Return (X, Y) of the center of cell containing provided text 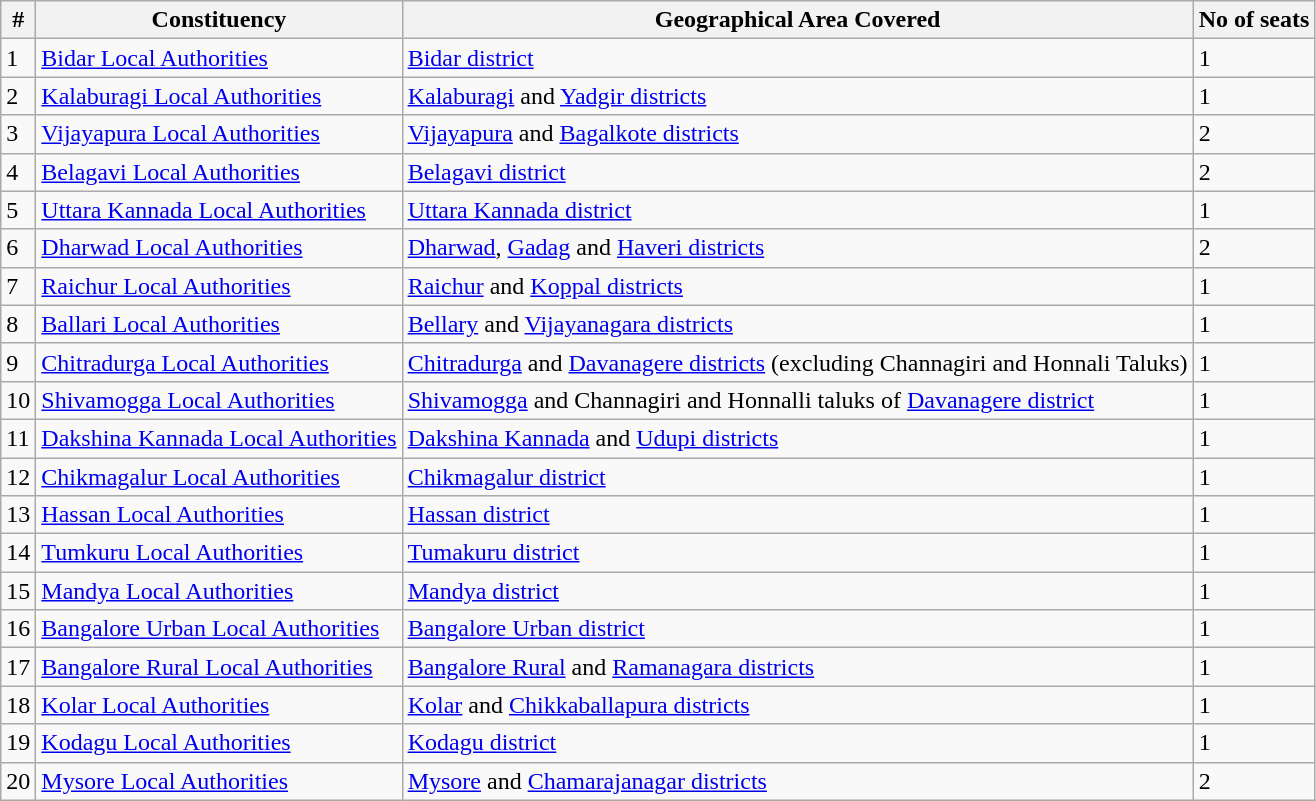
12 (18, 477)
15 (18, 591)
# (18, 20)
Kalaburagi Local Authorities (219, 96)
Mysore Local Authorities (219, 781)
11 (18, 438)
Bidar district (798, 58)
Tumakuru district (798, 553)
Kalaburagi and Yadgir districts (798, 96)
Raichur Local Authorities (219, 286)
Bangalore Urban Local Authorities (219, 629)
Bangalore Rural Local Authorities (219, 667)
9 (18, 362)
19 (18, 743)
Bellary and Vijayanagara districts (798, 324)
Hassan Local Authorities (219, 515)
Kodagu district (798, 743)
13 (18, 515)
Mandya Local Authorities (219, 591)
Tumkuru Local Authorities (219, 553)
Vijayapura Local Authorities (219, 134)
3 (18, 134)
Dharwad Local Authorities (219, 248)
Raichur and Koppal districts (798, 286)
Geographical Area Covered (798, 20)
Kolar Local Authorities (219, 705)
Vijayapura and Bagalkote districts (798, 134)
4 (18, 172)
Dharwad, Gadag and Haveri districts (798, 248)
Chikmagalur Local Authorities (219, 477)
Bidar Local Authorities (219, 58)
Constituency (219, 20)
Uttara Kannada district (798, 210)
Belagavi Local Authorities (219, 172)
Chitradurga and Davanagere districts (excluding Channagiri and Honnali Taluks) (798, 362)
Chitradurga Local Authorities (219, 362)
No of seats (1254, 20)
17 (18, 667)
Dakshina Kannada and Udupi districts (798, 438)
Kodagu Local Authorities (219, 743)
20 (18, 781)
Kolar and Chikkaballapura districts (798, 705)
Dakshina Kannada Local Authorities (219, 438)
6 (18, 248)
8 (18, 324)
Hassan district (798, 515)
Chikmagalur district (798, 477)
5 (18, 210)
Shivamogga Local Authorities (219, 400)
18 (18, 705)
10 (18, 400)
14 (18, 553)
16 (18, 629)
Mandya district (798, 591)
Uttara Kannada Local Authorities (219, 210)
7 (18, 286)
Belagavi district (798, 172)
Ballari Local Authorities (219, 324)
Shivamogga and Channagiri and Honnalli taluks of Davanagere district (798, 400)
Bangalore Urban district (798, 629)
Mysore and Chamarajanagar districts (798, 781)
Bangalore Rural and Ramanagara districts (798, 667)
